Determine the [X, Y] coordinate at the center of the cell enclosing the given text.  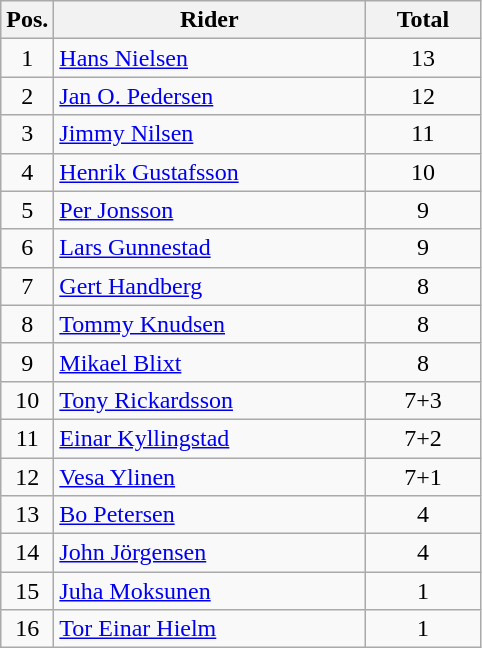
Tony Rickardsson [210, 400]
Bo Petersen [210, 515]
Tor Einar Hielm [210, 629]
Rider [210, 20]
14 [28, 553]
Gert Handberg [210, 286]
2 [28, 96]
5 [28, 210]
15 [28, 591]
Tommy Knudsen [210, 324]
Jimmy Nilsen [210, 134]
Pos. [28, 20]
Hans Nielsen [210, 58]
7 [28, 286]
Henrik Gustafsson [210, 172]
7+3 [423, 400]
6 [28, 248]
Lars Gunnestad [210, 248]
16 [28, 629]
Einar Kyllingstad [210, 438]
Jan O. Pedersen [210, 96]
Mikael Blixt [210, 362]
7+1 [423, 477]
Per Jonsson [210, 210]
3 [28, 134]
John Jörgensen [210, 553]
Juha Moksunen [210, 591]
Vesa Ylinen [210, 477]
7+2 [423, 438]
Total [423, 20]
